Find where the given text appears and provide that cell's center as (x, y) coordinate. 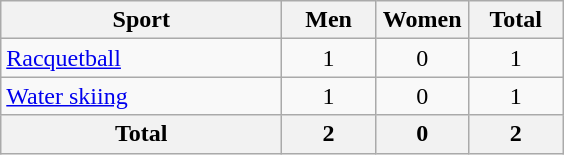
Women (422, 20)
Men (329, 20)
Sport (142, 20)
Water skiing (142, 96)
Racquetball (142, 58)
